From the cell containing the given text, extract its center point as (x, y) coordinate. 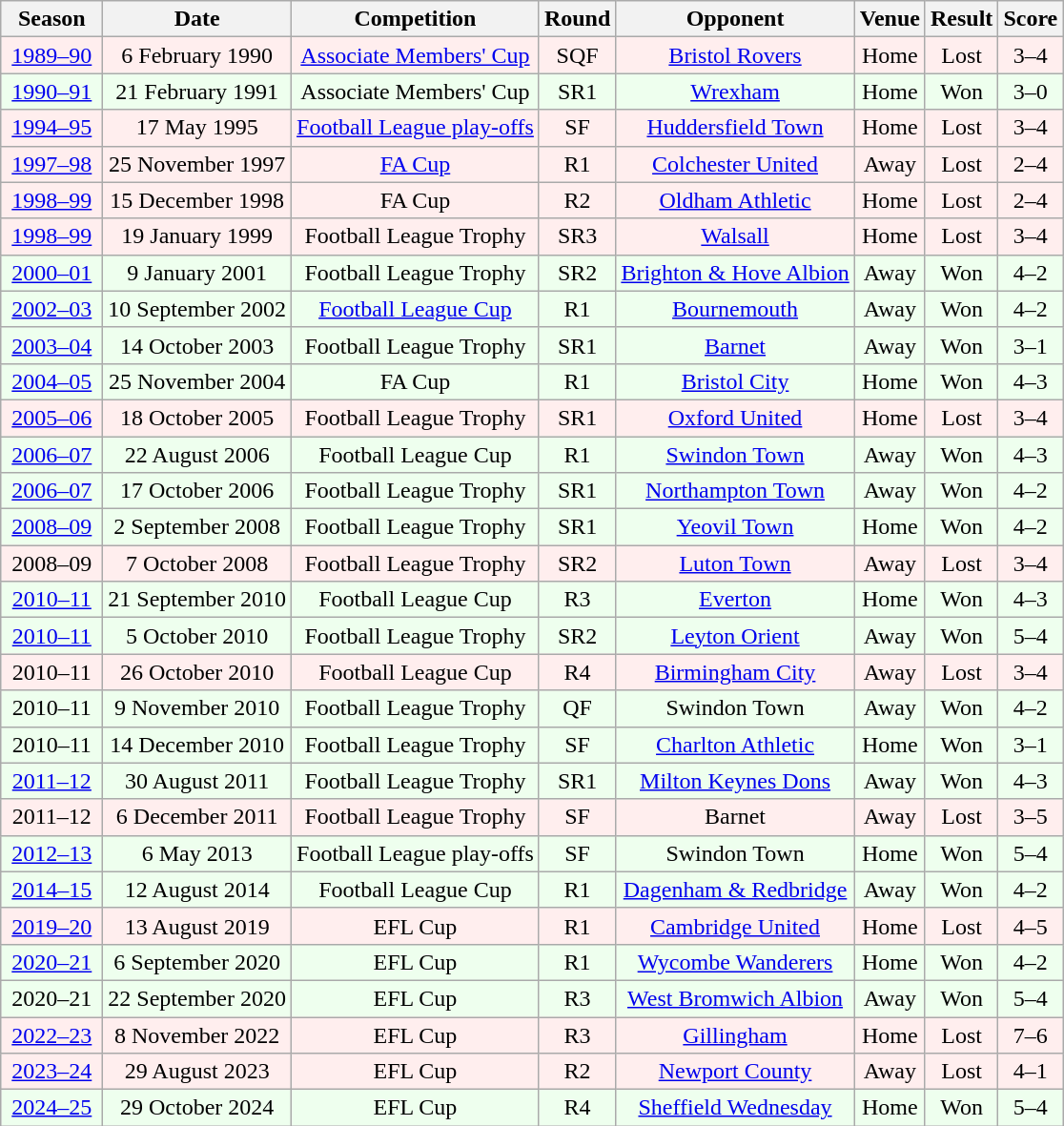
Birmingham City (735, 672)
2023–24 (51, 1072)
Newport County (735, 1072)
4–5 (1031, 926)
Leyton Orient (735, 636)
21 September 2010 (197, 600)
Oldham Athletic (735, 200)
5 October 2010 (197, 636)
22 September 2020 (197, 998)
Milton Keynes Dons (735, 781)
2004–05 (51, 381)
Brighton & Hove Albion (735, 273)
Walsall (735, 236)
25 November 2004 (197, 381)
14 December 2010 (197, 745)
9 January 2001 (197, 273)
Wycombe Wanderers (735, 962)
8 November 2022 (197, 1034)
6 May 2013 (197, 853)
Opponent (735, 19)
25 November 1997 (197, 164)
Bristol Rovers (735, 55)
21 February 1991 (197, 92)
Northampton Town (735, 491)
3–5 (1031, 817)
2024–25 (51, 1108)
Score (1031, 19)
19 January 1999 (197, 236)
14 October 2003 (197, 345)
Date (197, 19)
QF (577, 708)
2019–20 (51, 926)
Yeovil Town (735, 527)
Colchester United (735, 164)
1989–90 (51, 55)
2012–13 (51, 853)
Competition (416, 19)
13 August 2019 (197, 926)
2 September 2008 (197, 527)
Charlton Athletic (735, 745)
6 December 2011 (197, 817)
2014–15 (51, 890)
Luton Town (735, 563)
1994–95 (51, 128)
2002–03 (51, 309)
6 September 2020 (197, 962)
3–0 (1031, 92)
10 September 2002 (197, 309)
Bristol City (735, 381)
Dagenham & Redbridge (735, 890)
Everton (735, 600)
6 February 1990 (197, 55)
22 August 2006 (197, 455)
Sheffield Wednesday (735, 1108)
SR3 (577, 236)
2005–06 (51, 418)
1997–98 (51, 164)
Oxford United (735, 418)
2022–23 (51, 1034)
Round (577, 19)
17 October 2006 (197, 491)
12 August 2014 (197, 890)
29 August 2023 (197, 1072)
Wrexham (735, 92)
Result (961, 19)
1990–91 (51, 92)
2003–04 (51, 345)
30 August 2011 (197, 781)
SQF (577, 55)
Huddersfield Town (735, 128)
15 December 1998 (197, 200)
Gillingham (735, 1034)
West Bromwich Albion (735, 998)
7 October 2008 (197, 563)
Season (51, 19)
26 October 2010 (197, 672)
Venue (890, 19)
2000–01 (51, 273)
29 October 2024 (197, 1108)
4–1 (1031, 1072)
7–6 (1031, 1034)
9 November 2010 (197, 708)
17 May 1995 (197, 128)
18 October 2005 (197, 418)
Bournemouth (735, 309)
Cambridge United (735, 926)
